Locate the cell with the specified text and output its (x, y) center coordinate. 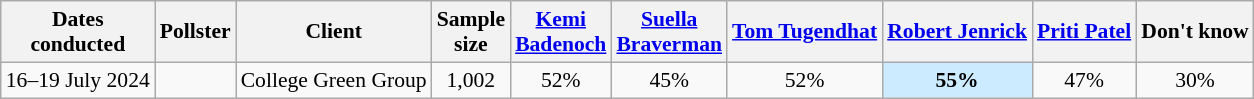
Priti Patel (1084, 32)
Client (334, 32)
KemiBadenoch (560, 32)
Robert Jenrick (957, 32)
College Green Group (334, 80)
16–19 July 2024 (78, 80)
47% (1084, 80)
30% (1194, 80)
SuellaBraverman (669, 32)
1,002 (471, 80)
Datesconducted (78, 32)
Pollster (196, 32)
Tom Tugendhat (804, 32)
45% (669, 80)
55% (957, 80)
Don't know (1194, 32)
Samplesize (471, 32)
